From the cell containing the given text, extract its center point as [X, Y] coordinate. 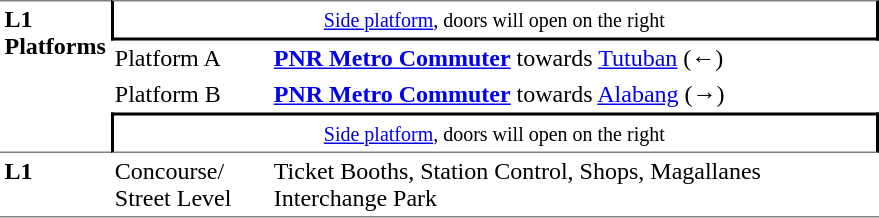
L1Platforms [55, 76]
Ticket Booths, Station Control, Shops, Magallanes Interchange Park [574, 185]
PNR Metro Commuter towards Alabang (→) [574, 94]
L1 [55, 185]
Platform A [190, 58]
PNR Metro Commuter towards Tutuban (←) [574, 58]
Platform B [190, 94]
Concourse/Street Level [190, 185]
